For the text-containing cell, return its midpoint in (X, Y) coordinate format. 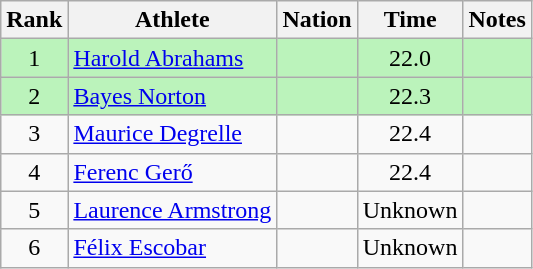
6 (34, 248)
Nation (317, 20)
4 (34, 172)
Laurence Armstrong (172, 210)
3 (34, 134)
Harold Abrahams (172, 58)
1 (34, 58)
Athlete (172, 20)
Notes (497, 20)
Rank (34, 20)
Félix Escobar (172, 248)
Bayes Norton (172, 96)
Ferenc Gerő (172, 172)
Maurice Degrelle (172, 134)
5 (34, 210)
2 (34, 96)
22.0 (410, 58)
Time (410, 20)
22.3 (410, 96)
